Identify which cell holds the provided text, then report its [X, Y] central coordinate. 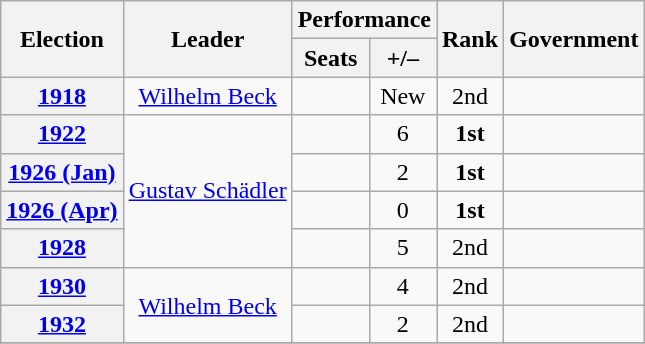
Gustav Schädler [208, 191]
0 [402, 210]
1922 [62, 134]
1918 [62, 96]
Rank [470, 39]
6 [402, 134]
5 [402, 248]
Election [62, 39]
1928 [62, 248]
Government [574, 39]
Leader [208, 39]
4 [402, 286]
1930 [62, 286]
New [402, 96]
1926 (Apr) [62, 210]
1926 (Jan) [62, 172]
1932 [62, 324]
Seats [330, 58]
Performance [364, 20]
+/– [402, 58]
